Identify which cell holds the provided text, then report its (x, y) central coordinate. 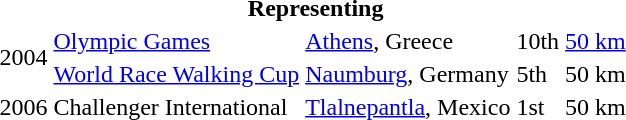
10th (538, 41)
World Race Walking Cup (176, 74)
5th (538, 74)
Naumburg, Germany (408, 74)
Athens, Greece (408, 41)
Olympic Games (176, 41)
